Extract the (x, y) coordinate from the center of the cell holding the provided text.  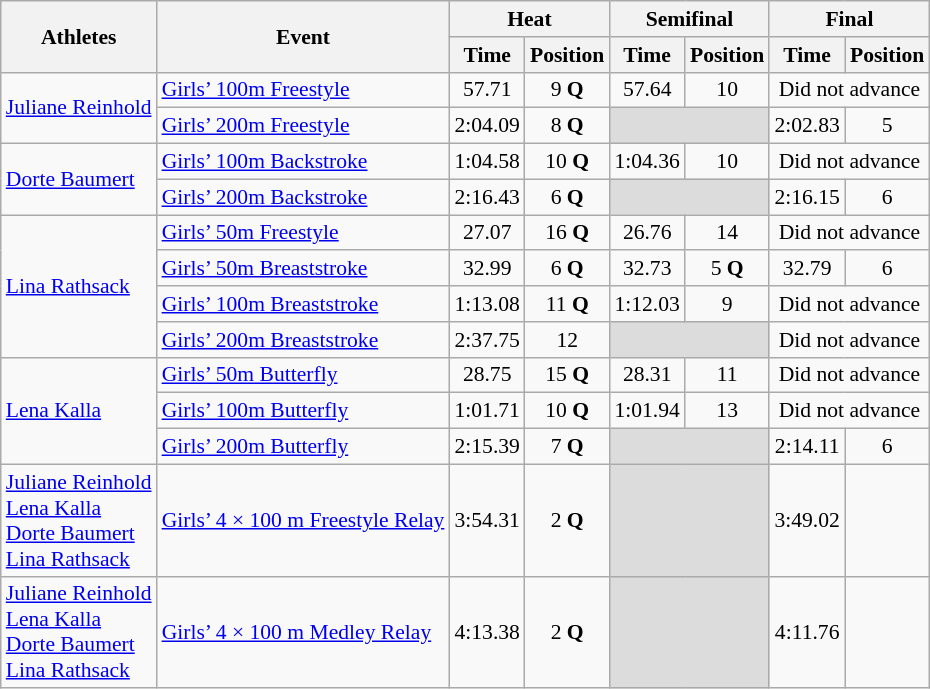
11 Q (567, 304)
1:01.71 (486, 411)
Girls’ 200m Butterfly (304, 447)
Girls’ 100m Butterfly (304, 411)
5 Q (727, 269)
32.99 (486, 269)
Lina Rathsack (79, 286)
4:13.38 (486, 632)
26.76 (646, 233)
Event (304, 36)
32.79 (806, 269)
Dorte Baumert (79, 180)
14 (727, 233)
2:15.39 (486, 447)
11 (727, 375)
12 (567, 340)
2:02.83 (806, 126)
2:14.11 (806, 447)
9 (727, 304)
7 Q (567, 447)
8 Q (567, 126)
27.07 (486, 233)
Final (849, 19)
3:54.31 (486, 520)
13 (727, 411)
9 Q (567, 90)
Girls’ 100m Backstroke (304, 162)
15 Q (567, 375)
Juliane Reinhold (79, 108)
Girls’ 200m Freestyle (304, 126)
1:04.58 (486, 162)
Girls’ 4 × 100 m Medley Relay (304, 632)
1:01.94 (646, 411)
Girls’ 200m Breaststroke (304, 340)
3:49.02 (806, 520)
5 (887, 126)
2:16.15 (806, 197)
28.75 (486, 375)
Heat (529, 19)
Semifinal (689, 19)
28.31 (646, 375)
2:37.75 (486, 340)
57.64 (646, 90)
2:04.09 (486, 126)
Lena Kalla (79, 410)
16 Q (567, 233)
Athletes (79, 36)
Girls’ 4 × 100 m Freestyle Relay (304, 520)
Girls’ 100m Freestyle (304, 90)
2:16.43 (486, 197)
57.71 (486, 90)
Girls’ 100m Breaststroke (304, 304)
32.73 (646, 269)
Girls’ 50m Freestyle (304, 233)
4:11.76 (806, 632)
Girls’ 200m Backstroke (304, 197)
Girls’ 50m Butterfly (304, 375)
1:04.36 (646, 162)
1:13.08 (486, 304)
Girls’ 50m Breaststroke (304, 269)
1:12.03 (646, 304)
